Locate the cell with the specified text and output its (x, y) center coordinate. 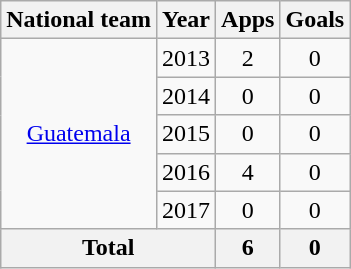
Year (186, 20)
Goals (315, 20)
2013 (186, 58)
4 (248, 172)
6 (248, 248)
Apps (248, 20)
National team (79, 20)
Guatemala (79, 134)
2015 (186, 134)
2017 (186, 210)
Total (108, 248)
2016 (186, 172)
2014 (186, 96)
2 (248, 58)
